Identify which cell holds the provided text, then report its (x, y) central coordinate. 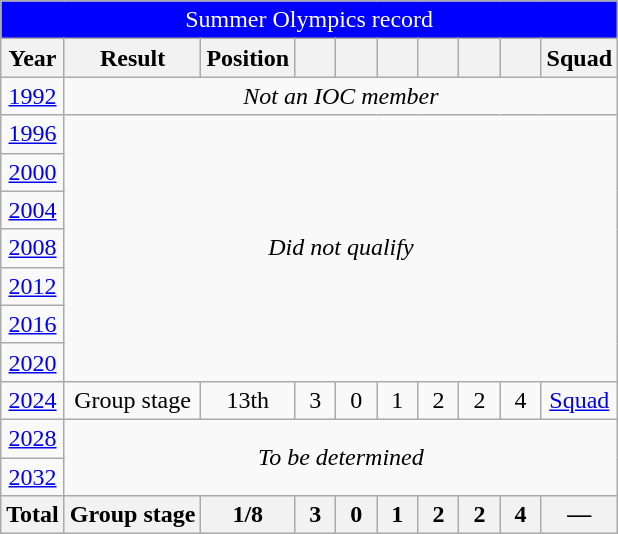
— (579, 515)
2020 (33, 362)
To be determined (340, 457)
1992 (33, 96)
1996 (33, 134)
2012 (33, 286)
Did not qualify (340, 248)
2004 (33, 210)
Result (132, 58)
13th (248, 400)
Position (248, 58)
2000 (33, 172)
Summer Olympics record (310, 20)
Year (33, 58)
2032 (33, 477)
Total (33, 515)
2008 (33, 248)
2016 (33, 324)
2024 (33, 400)
1/8 (248, 515)
Not an IOC member (340, 96)
2028 (33, 438)
